Scan for the cell matching the given text and deliver its [X, Y] coordinate at center. 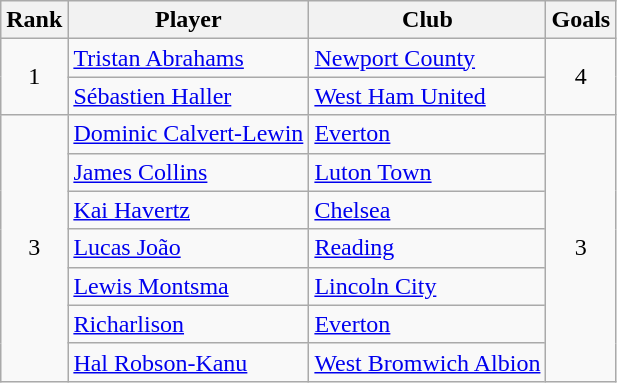
Goals [581, 20]
James Collins [188, 172]
Lincoln City [428, 286]
Dominic Calvert-Lewin [188, 134]
Sébastien Haller [188, 96]
Chelsea [428, 210]
Lewis Montsma [188, 286]
Kai Havertz [188, 210]
1 [34, 77]
Newport County [428, 58]
Reading [428, 248]
Player [188, 20]
4 [581, 77]
Club [428, 20]
Hal Robson-Kanu [188, 362]
Lucas João [188, 248]
Rank [34, 20]
Luton Town [428, 172]
Tristan Abrahams [188, 58]
West Bromwich Albion [428, 362]
West Ham United [428, 96]
Richarlison [188, 324]
